Return (x, y) of the center of cell containing provided text 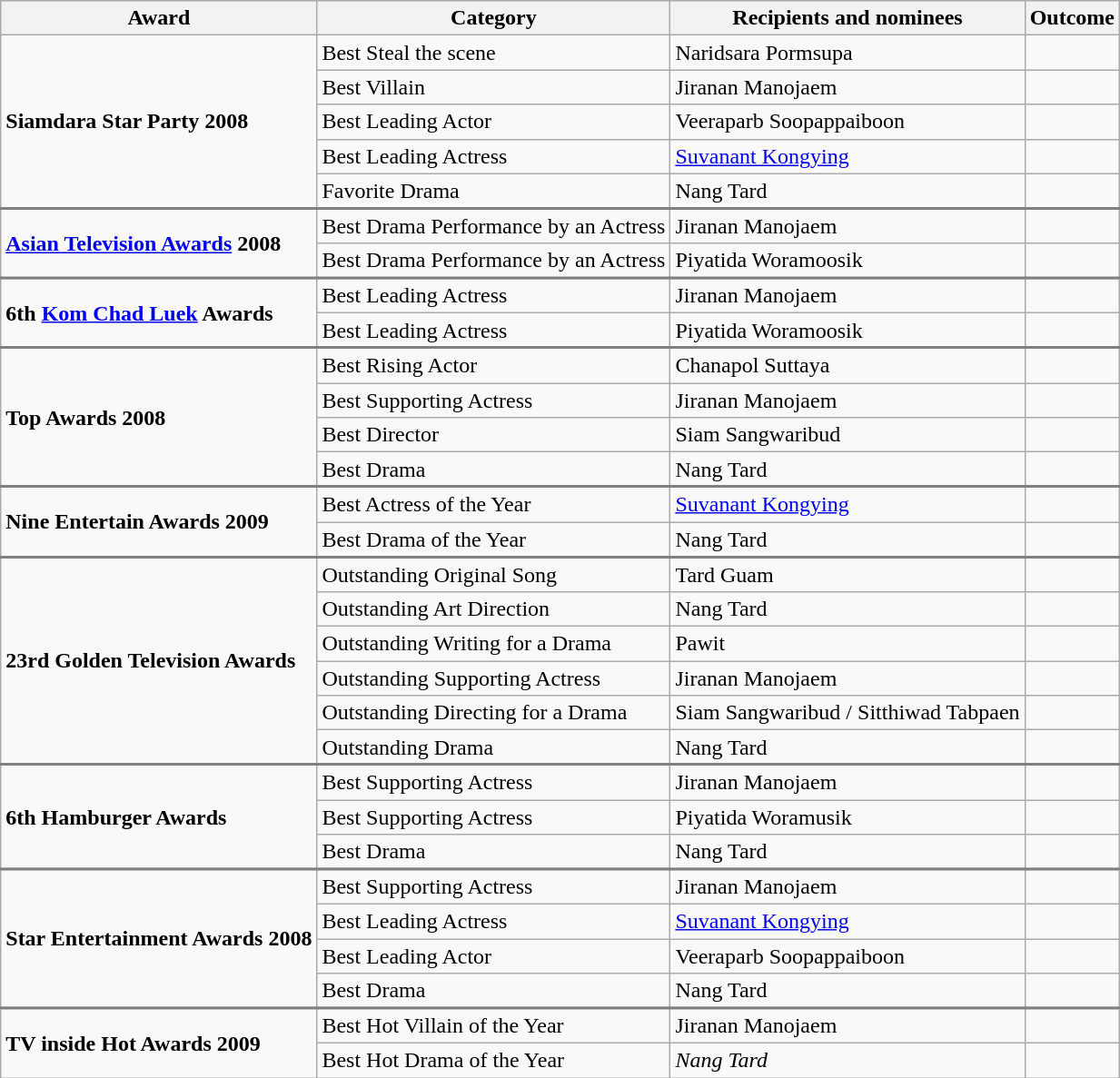
6th Kom Chad Luek Awards (159, 312)
Siam Sangwaribud / Sitthiwad Tabpaen (847, 713)
6th Hamburger Awards (159, 817)
Top Awards 2008 (159, 418)
Outcome (1072, 18)
Best Rising Actor (494, 365)
Best Villain (494, 87)
Star Entertainment Awards 2008 (159, 939)
Best Steal the scene (494, 53)
Category (494, 18)
Asian Television Awards 2008 (159, 243)
Award (159, 18)
Recipients and nominees (847, 18)
Outstanding Drama (494, 747)
TV inside Hot Awards 2009 (159, 1043)
Best Hot Drama of the Year (494, 1061)
Chanapol Suttaya (847, 365)
Outstanding Writing for a Drama (494, 644)
Outstanding Supporting Actress (494, 678)
Pawit (847, 644)
Favorite Drama (494, 191)
Siamdara Star Party 2008 (159, 122)
Best Director (494, 435)
Nine Entertain Awards 2009 (159, 521)
Piyatida Woramusik (847, 817)
Outstanding Art Direction (494, 609)
Tard Guam (847, 574)
Naridsara Pormsupa (847, 53)
Outstanding Directing for a Drama (494, 713)
Siam Sangwaribud (847, 435)
Best Actress of the Year (494, 505)
Outstanding Original Song (494, 574)
23rd Golden Television Awards (159, 661)
Best Hot Villain of the Year (494, 1026)
Best Drama of the Year (494, 539)
